Find where the given text appears and provide that cell's center as (X, Y) coordinate. 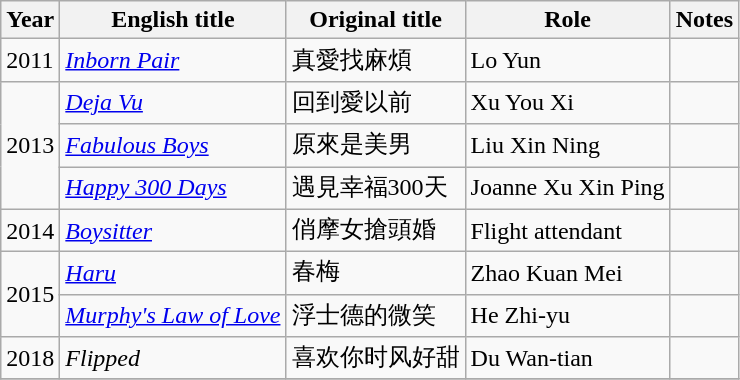
Boysitter (173, 230)
原來是美男 (376, 146)
Flipped (173, 358)
Year (30, 20)
Liu Xin Ning (568, 146)
真愛找麻煩 (376, 60)
English title (173, 20)
Xu You Xi (568, 102)
Notes (704, 20)
2015 (30, 294)
Original title (376, 20)
喜欢你时风好甜 (376, 358)
2013 (30, 145)
Flight attendant (568, 230)
Happy 300 Days (173, 188)
Fabulous Boys (173, 146)
Lo Yun (568, 60)
Murphy's Law of Love (173, 316)
2018 (30, 358)
春梅 (376, 274)
遇見幸福300天 (376, 188)
Zhao Kuan Mei (568, 274)
He Zhi-yu (568, 316)
Deja Vu (173, 102)
Haru (173, 274)
Role (568, 20)
回到愛以前 (376, 102)
俏摩女搶頭婚 (376, 230)
2014 (30, 230)
Inborn Pair (173, 60)
Du Wan-tian (568, 358)
浮士德的微笑 (376, 316)
2011 (30, 60)
Joanne Xu Xin Ping (568, 188)
